Detect which cell encompasses the target text, then output its (x, y) center coordinate. 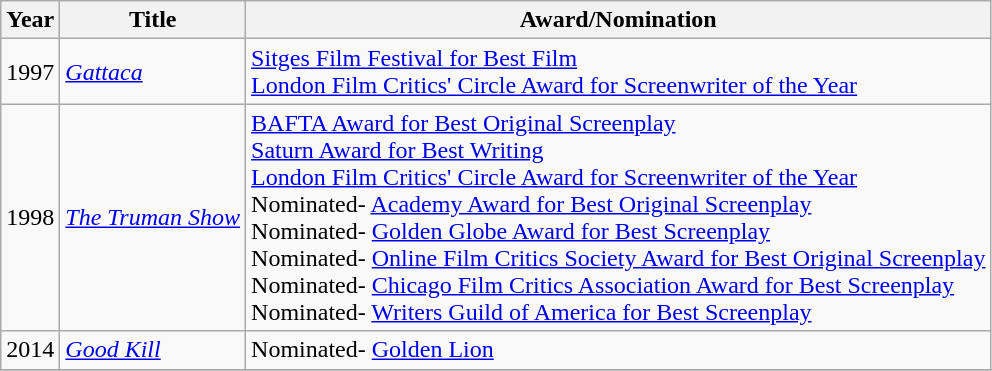
Year (30, 20)
1998 (30, 218)
The Truman Show (153, 218)
Sitges Film Festival for Best FilmLondon Film Critics' Circle Award for Screenwriter of the Year (618, 72)
Good Kill (153, 350)
Gattaca (153, 72)
2014 (30, 350)
1997 (30, 72)
Nominated- Golden Lion (618, 350)
Award/Nomination (618, 20)
Title (153, 20)
